Scan for the cell matching the given text and deliver its [x, y] coordinate at center. 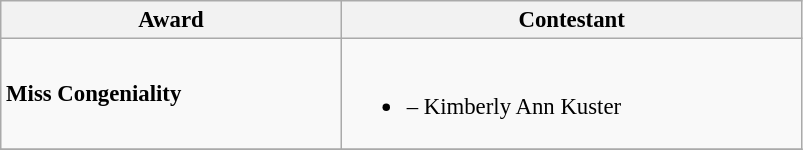
Miss Congeniality [172, 94]
Award [172, 20]
Contestant [572, 20]
– Kimberly Ann Kuster [572, 94]
